Provide the (X, Y) coordinate of the cell's center where the given text is located.  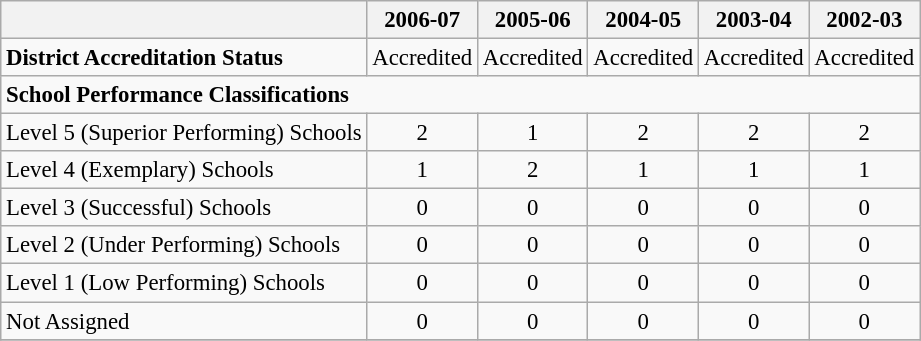
2006-07 (422, 20)
Level 2 (Under Performing) Schools (184, 245)
School Performance Classifications (460, 95)
Level 4 (Exemplary) Schools (184, 170)
Level 1 (Low Performing) Schools (184, 283)
Not Assigned (184, 321)
Level 5 (Superior Performing) Schools (184, 133)
2003-04 (754, 20)
District Accreditation Status (184, 58)
Level 3 (Successful) Schools (184, 208)
2004-05 (644, 20)
2005-06 (532, 20)
2002-03 (864, 20)
